Pinpoint the cell where the given text exists, returning its [X, Y] midpoint coordinate. 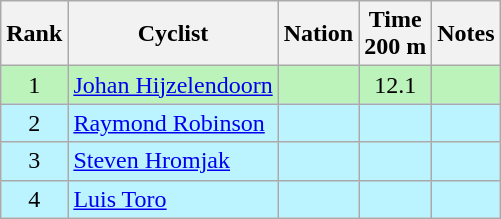
Johan Hijzelendoorn [173, 85]
Luis Toro [173, 199]
Time200 m [396, 34]
4 [34, 199]
12.1 [396, 85]
Notes [466, 34]
3 [34, 161]
2 [34, 123]
Nation [318, 34]
1 [34, 85]
Cyclist [173, 34]
Raymond Robinson [173, 123]
Steven Hromjak [173, 161]
Rank [34, 34]
